Return the [x, y] coordinate for the center point of the cell that contains the specified text.  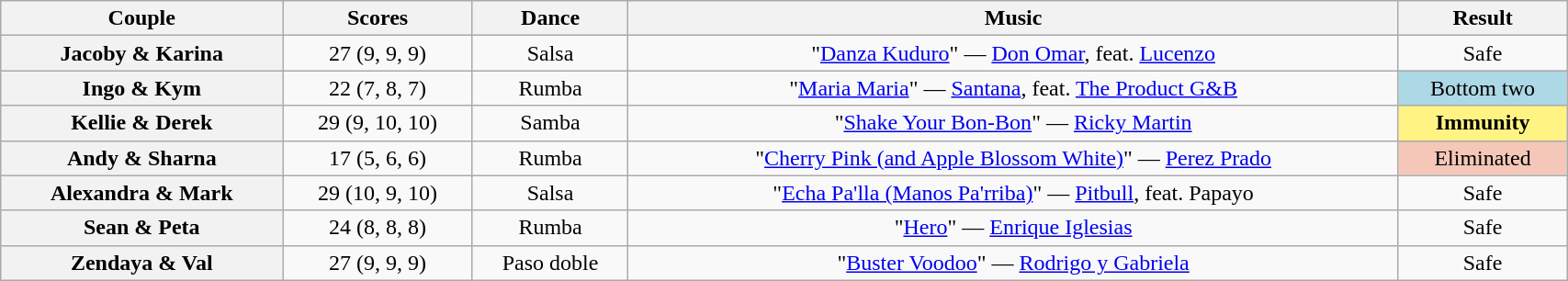
"Danza Kuduro" — Don Omar, feat. Lucenzo [1014, 53]
Bottom two [1483, 88]
Ingo & Kym [141, 88]
29 (10, 9, 10) [378, 193]
"Hero" — Enrique Iglesias [1014, 228]
"Shake Your Bon-Bon" — Ricky Martin [1014, 123]
Jacoby & Karina [141, 53]
Dance [549, 18]
22 (7, 8, 7) [378, 88]
Couple [141, 18]
Kellie & Derek [141, 123]
17 (5, 6, 6) [378, 158]
Sean & Peta [141, 228]
"Echa Pa'lla (Manos Pa'rriba)" — Pitbull, feat. Papayo [1014, 193]
Scores [378, 18]
Immunity [1483, 123]
Zendaya & Val [141, 263]
Eliminated [1483, 158]
"Maria Maria" — Santana, feat. The Product G&B [1014, 88]
Music [1014, 18]
29 (9, 10, 10) [378, 123]
Result [1483, 18]
"Cherry Pink (and Apple Blossom White)" — Perez Prado [1014, 158]
24 (8, 8, 8) [378, 228]
Paso doble [549, 263]
"Buster Voodoo" — Rodrigo y Gabriela [1014, 263]
Andy & Sharna [141, 158]
Alexandra & Mark [141, 193]
Samba [549, 123]
